Pinpoint the cell where the given text exists, returning its (x, y) midpoint coordinate. 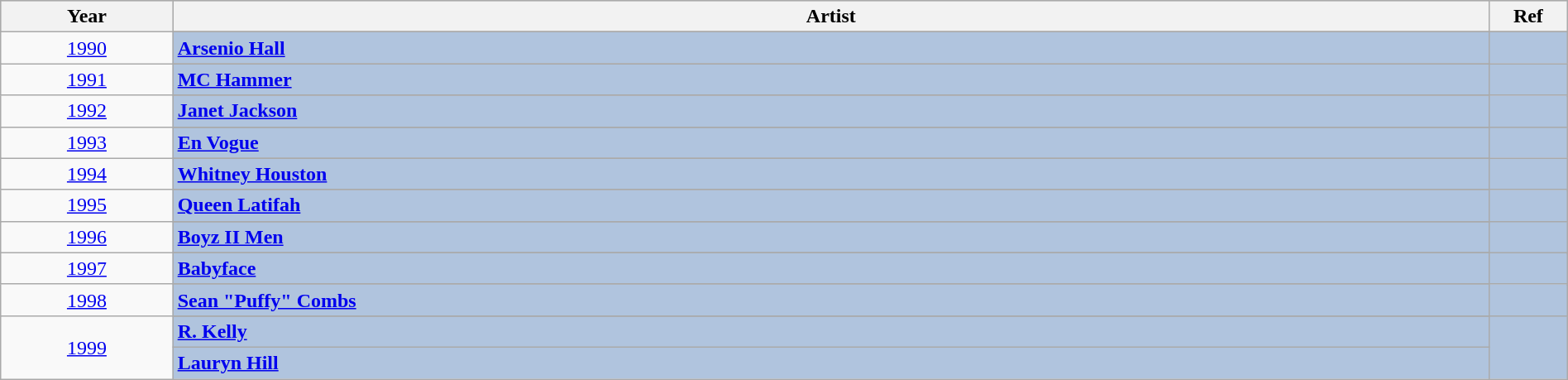
1996 (87, 237)
Artist (830, 17)
Ref (1528, 17)
En Vogue (830, 142)
Lauryn Hill (830, 363)
1990 (87, 48)
Year (87, 17)
Babyface (830, 268)
Queen Latifah (830, 205)
MC Hammer (830, 79)
1997 (87, 268)
1998 (87, 300)
1999 (87, 347)
R. Kelly (830, 331)
1993 (87, 142)
Janet Jackson (830, 111)
1994 (87, 174)
Boyz II Men (830, 237)
Sean "Puffy" Combs (830, 300)
Whitney Houston (830, 174)
1991 (87, 79)
1995 (87, 205)
Arsenio Hall (830, 48)
1992 (87, 111)
